Pinpoint the cell where the given text exists, returning its [X, Y] midpoint coordinate. 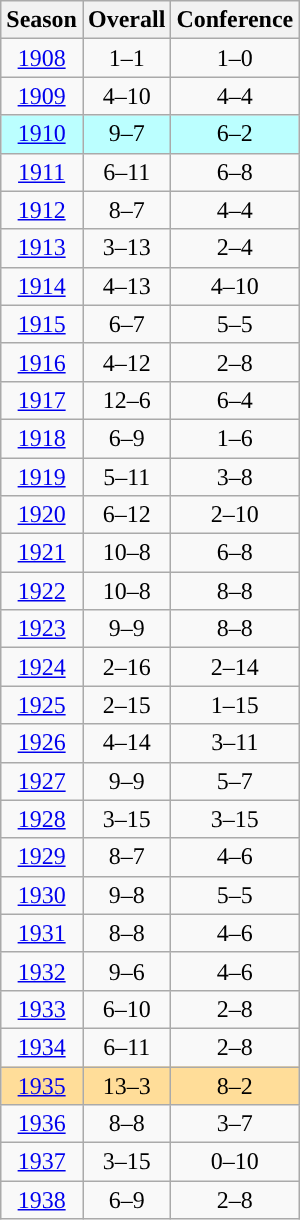
6–7 [126, 324]
1937 [42, 1162]
1–15 [235, 705]
3–8 [235, 477]
1934 [42, 1047]
1938 [42, 1200]
9–6 [126, 971]
3–7 [235, 1124]
2–4 [235, 248]
4–13 [126, 286]
6–2 [235, 134]
1928 [42, 819]
Overall [126, 20]
3–11 [235, 743]
1929 [42, 857]
1924 [42, 667]
1–1 [126, 58]
6–10 [126, 1009]
9–8 [126, 895]
1932 [42, 971]
1921 [42, 553]
1910 [42, 134]
2–14 [235, 667]
Conference [235, 20]
4–12 [126, 362]
2–10 [235, 515]
2–15 [126, 705]
1911 [42, 172]
1908 [42, 58]
1925 [42, 705]
9–7 [126, 134]
1920 [42, 515]
1914 [42, 286]
1–6 [235, 438]
13–3 [126, 1085]
1923 [42, 629]
1912 [42, 210]
5–11 [126, 477]
1926 [42, 743]
1915 [42, 324]
3–13 [126, 248]
2–16 [126, 667]
1936 [42, 1124]
1919 [42, 477]
1930 [42, 895]
1935 [42, 1085]
12–6 [126, 400]
1927 [42, 781]
1917 [42, 400]
1913 [42, 248]
1918 [42, 438]
1–0 [235, 58]
4–14 [126, 743]
6–4 [235, 400]
8–2 [235, 1085]
1931 [42, 933]
6–12 [126, 515]
0–10 [235, 1162]
1916 [42, 362]
5–7 [235, 781]
1909 [42, 96]
Season [42, 20]
1933 [42, 1009]
1922 [42, 591]
